Return (X, Y) of the center of cell containing provided text 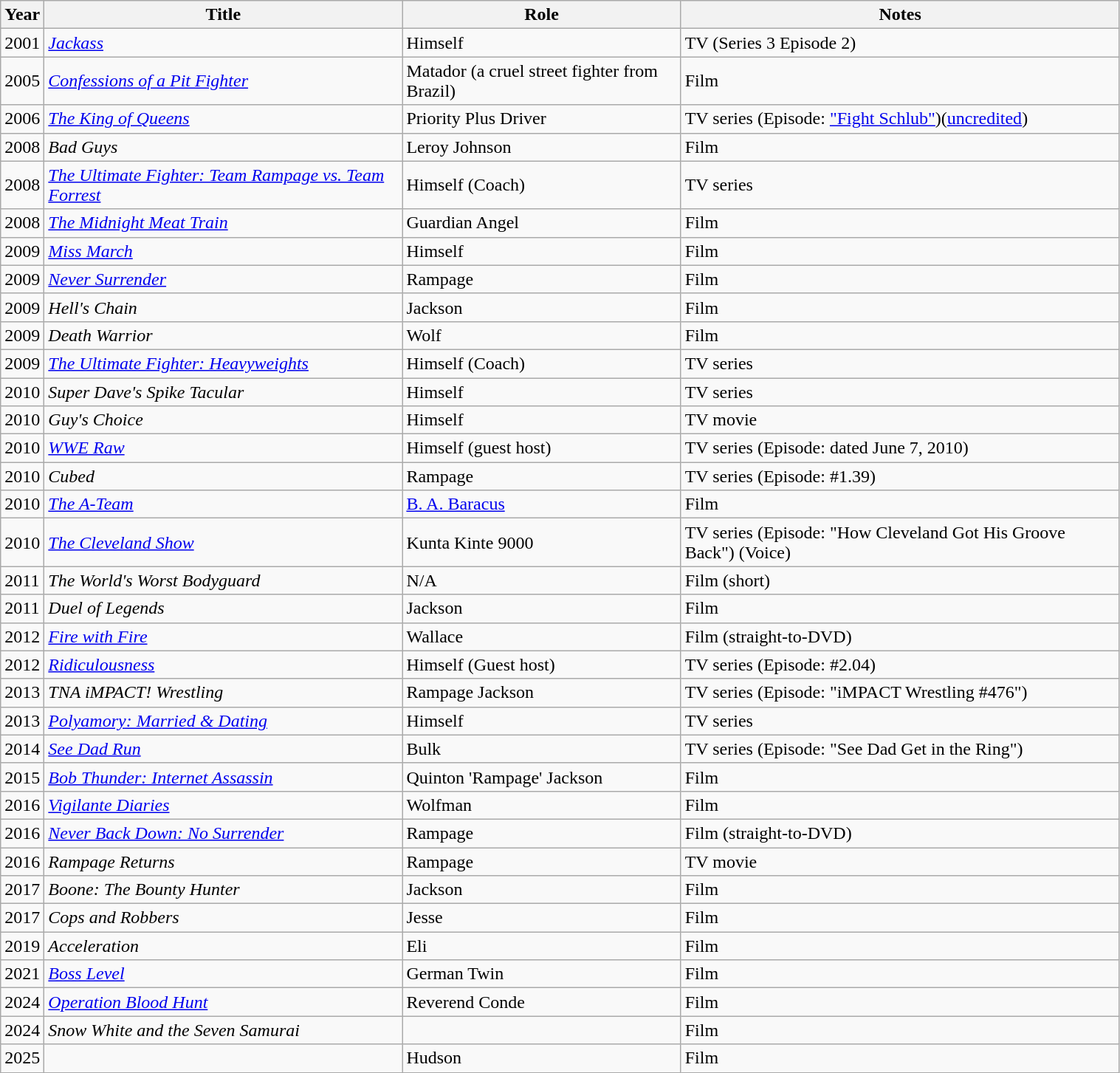
Ridiculousness (223, 665)
Confessions of a Pit Fighter (223, 81)
2014 (22, 749)
B. A. Baracus (542, 504)
Miss March (223, 251)
Guy's Choice (223, 420)
Never Surrender (223, 279)
Year (22, 15)
Polyamory: Married & Dating (223, 721)
TV series (Episode: dated June 7, 2010) (900, 448)
Operation Blood Hunt (223, 1002)
TV series (Episode: #1.39) (900, 476)
TNA iMPACT! Wrestling (223, 693)
Wallace (542, 637)
The King of Queens (223, 119)
See Dad Run (223, 749)
TV series (Episode: #2.04) (900, 665)
Death Warrior (223, 335)
Wolf (542, 335)
German Twin (542, 974)
Wolfman (542, 805)
TV series (Episode: "iMPACT Wrestling #476") (900, 693)
Leroy Johnson (542, 147)
Film (short) (900, 580)
Notes (900, 15)
The World's Worst Bodyguard (223, 580)
2019 (22, 946)
Boone: The Bounty Hunter (223, 890)
2025 (22, 1058)
2006 (22, 119)
Rampage Returns (223, 862)
N/A (542, 580)
The Cleveland Show (223, 542)
Boss Level (223, 974)
Eli (542, 946)
TV (Series 3 Episode 2) (900, 43)
Himself (guest host) (542, 448)
Vigilante Diaries (223, 805)
Acceleration (223, 946)
Kunta Kinte 9000 (542, 542)
Snow White and the Seven Samurai (223, 1030)
Reverend Conde (542, 1002)
Bulk (542, 749)
2015 (22, 777)
Cops and Robbers (223, 918)
Fire with Fire (223, 637)
Jackass (223, 43)
2005 (22, 81)
2001 (22, 43)
The Ultimate Fighter: Heavyweights (223, 363)
Priority Plus Driver (542, 119)
TV series (Episode: "See Dad Get in the Ring") (900, 749)
Bob Thunder: Internet Assassin (223, 777)
Hell's Chain (223, 307)
Never Back Down: No Surrender (223, 833)
Quinton 'Rampage' Jackson (542, 777)
WWE Raw (223, 448)
Role (542, 15)
Title (223, 15)
Duel of Legends (223, 609)
Himself (Guest host) (542, 665)
Bad Guys (223, 147)
Matador (a cruel street fighter from Brazil) (542, 81)
2021 (22, 974)
Jesse (542, 918)
Hudson (542, 1058)
The A-Team (223, 504)
Guardian Angel (542, 223)
The Midnight Meat Train (223, 223)
Cubed (223, 476)
Rampage Jackson (542, 693)
Super Dave's Spike Tacular (223, 392)
TV series (Episode: "Fight Schlub")(uncredited) (900, 119)
TV series (Episode: "How Cleveland Got His Groove Back") (Voice) (900, 542)
The Ultimate Fighter: Team Rampage vs. Team Forrest (223, 185)
